Scan for the cell matching the given text and deliver its (x, y) coordinate at center. 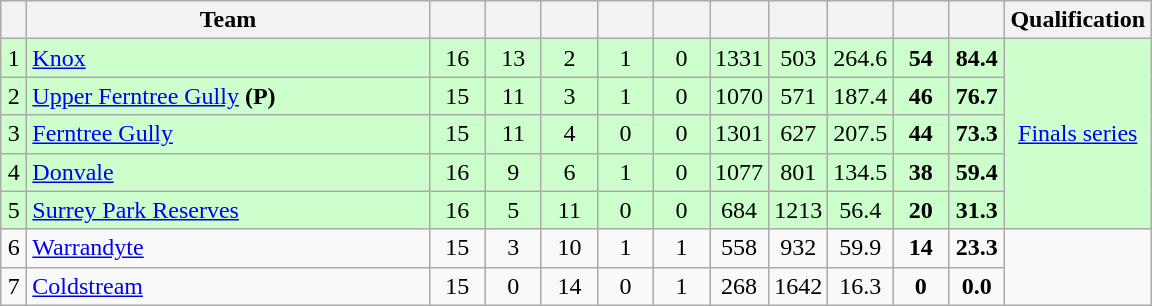
Team (228, 20)
187.4 (860, 96)
10 (569, 248)
23.3 (977, 248)
13 (513, 58)
16.3 (860, 286)
1070 (740, 96)
1077 (740, 172)
84.4 (977, 58)
7 (14, 286)
59.4 (977, 172)
1642 (798, 286)
Upper Ferntree Gully (P) (228, 96)
558 (740, 248)
56.4 (860, 210)
Surrey Park Reserves (228, 210)
684 (740, 210)
Qualification (1078, 20)
1213 (798, 210)
59.9 (860, 248)
Knox (228, 58)
0.0 (977, 286)
268 (740, 286)
76.7 (977, 96)
Warrandyte (228, 248)
571 (798, 96)
1331 (740, 58)
38 (921, 172)
31.3 (977, 210)
503 (798, 58)
1301 (740, 134)
73.3 (977, 134)
627 (798, 134)
44 (921, 134)
Coldstream (228, 286)
9 (513, 172)
932 (798, 248)
801 (798, 172)
264.6 (860, 58)
Finals series (1078, 134)
134.5 (860, 172)
20 (921, 210)
46 (921, 96)
Donvale (228, 172)
207.5 (860, 134)
54 (921, 58)
Ferntree Gully (228, 134)
